Return (X, Y) of the center of cell containing provided text 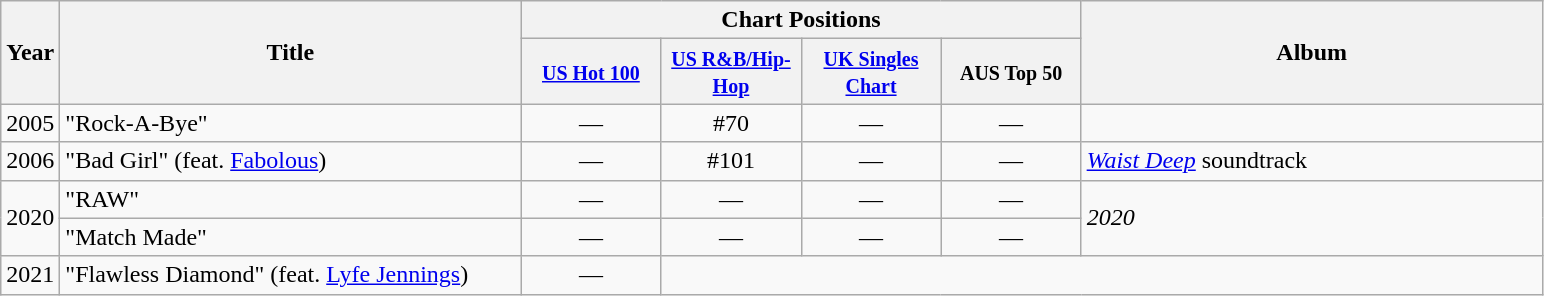
"Flawless Diamond" (feat. Lyfe Jennings) (290, 275)
UK Singles Chart (871, 72)
Year (30, 52)
Title (290, 52)
2006 (30, 161)
US Hot 100 (591, 72)
US R&B/Hip-Hop (731, 72)
"Bad Girl" (feat. Fabolous) (290, 161)
#70 (731, 123)
Chart Positions (801, 20)
Waist Deep soundtrack (1312, 161)
AUS Top 50 (1011, 72)
"Rock-A-Bye" (290, 123)
2005 (30, 123)
"Match Made" (290, 237)
"RAW" (290, 199)
Album (1312, 52)
2021 (30, 275)
#101 (731, 161)
